Determine the (x, y) coordinate at the center of the cell enclosing the given text.  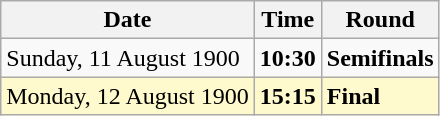
Final (380, 96)
Semifinals (380, 58)
Date (128, 20)
Round (380, 20)
15:15 (288, 96)
Sunday, 11 August 1900 (128, 58)
Time (288, 20)
Monday, 12 August 1900 (128, 96)
10:30 (288, 58)
